Identify which cell holds the provided text, then report its (X, Y) central coordinate. 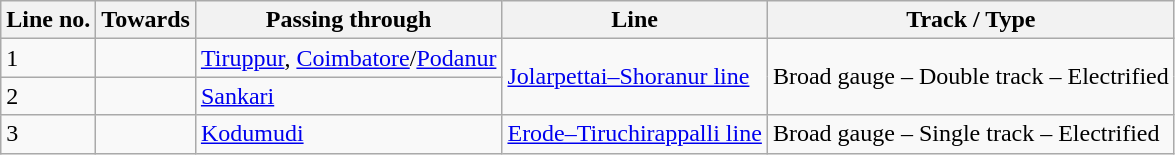
Tiruppur, Coimbatore/Podanur (348, 58)
Sankari (348, 96)
Passing through (348, 20)
Broad gauge – Double track – Electrified (970, 77)
2 (48, 96)
Towards (146, 20)
Line (634, 20)
Kodumudi (348, 134)
Erode–Tiruchirappalli line (634, 134)
Broad gauge – Single track – Electrified (970, 134)
Jolarpettai–Shoranur line (634, 77)
Track / Type (970, 20)
1 (48, 58)
Line no. (48, 20)
3 (48, 134)
